Provide the [X, Y] coordinate of the cell's center where the given text is located.  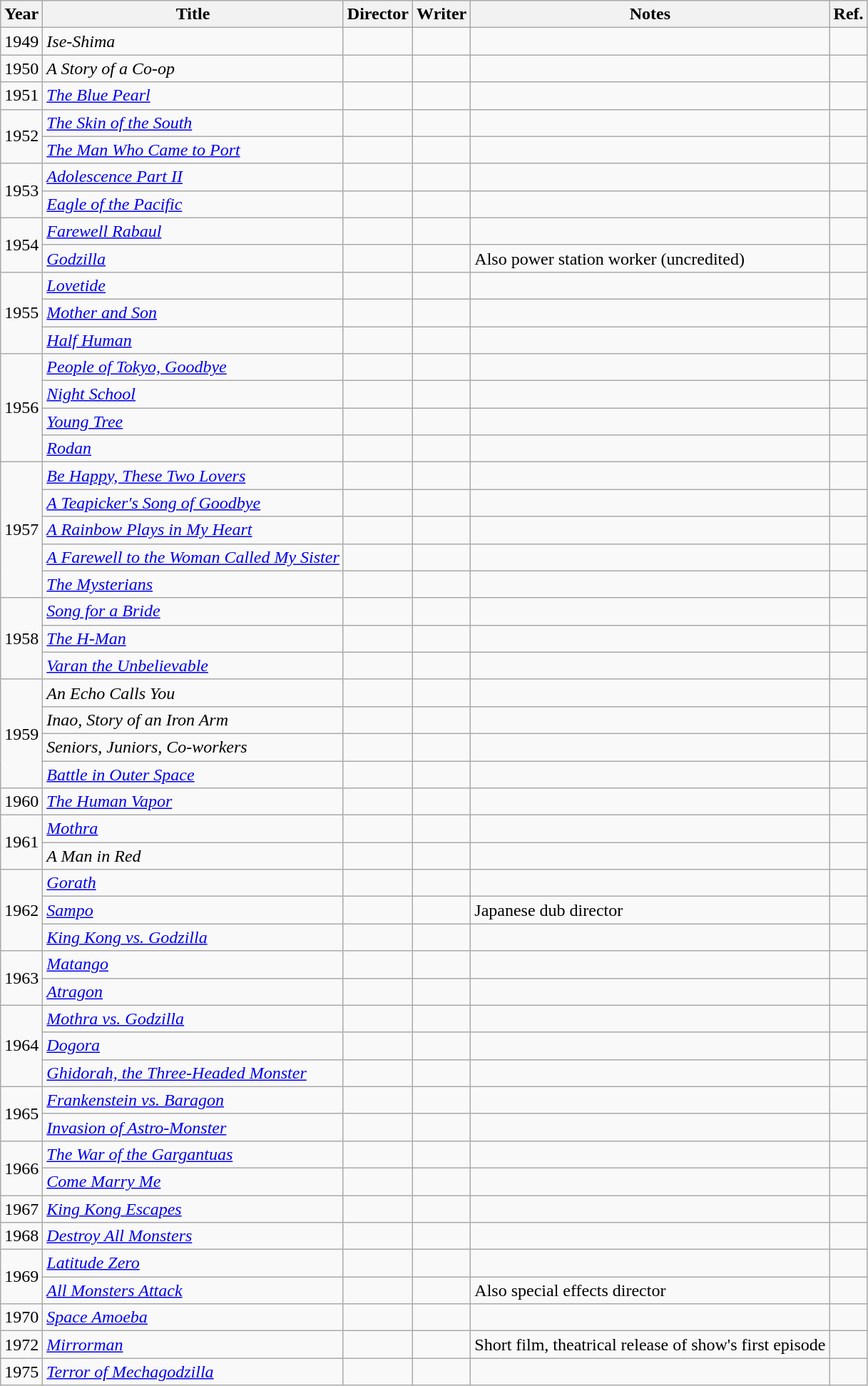
1962 [21, 910]
1952 [21, 136]
Frankenstein vs. Baragon [193, 1100]
1965 [21, 1114]
Gorath [193, 883]
Night School [193, 394]
The Mysterians [193, 584]
Godzilla [193, 258]
Half Human [193, 340]
1967 [21, 1209]
Lovetide [193, 285]
Dogora [193, 1046]
Ghidorah, the Three-Headed Monster [193, 1073]
Be Happy, These Two Lovers [193, 476]
1957 [21, 530]
Seniors, Juniors, Co-workers [193, 747]
Also power station worker (uncredited) [650, 258]
Mirrorman [193, 1345]
The H-Man [193, 638]
Title [193, 14]
Atragon [193, 992]
Ise-Shima [193, 41]
A Rainbow Plays in My Heart [193, 530]
The Skin of the South [193, 123]
Latitude Zero [193, 1263]
Also special effects director [650, 1290]
Mothra [193, 829]
1960 [21, 802]
1956 [21, 408]
A Teapicker's Song of Goodbye [193, 503]
1972 [21, 1345]
1968 [21, 1236]
1970 [21, 1318]
Sampo [193, 910]
Mothra vs. Godzilla [193, 1019]
Director [378, 14]
King Kong Escapes [193, 1209]
1950 [21, 68]
The Man Who Came to Port [193, 150]
1949 [21, 41]
An Echo Calls You [193, 693]
Japanese dub director [650, 910]
1955 [21, 312]
Space Amoeba [193, 1318]
Destroy All Monsters [193, 1236]
Song for a Bride [193, 611]
Adolescence Part II [193, 177]
King Kong vs. Godzilla [193, 937]
The War of the Gargantuas [193, 1154]
People of Tokyo, Goodbye [193, 367]
Writer [442, 14]
Come Marry Me [193, 1181]
All Monsters Attack [193, 1290]
1966 [21, 1168]
1969 [21, 1277]
Matango [193, 964]
1963 [21, 978]
The Human Vapor [193, 802]
1954 [21, 245]
Inao, Story of an Iron Arm [193, 720]
1951 [21, 96]
Terror of Mechagodzilla [193, 1372]
1961 [21, 842]
A Man in Red [193, 856]
Short film, theatrical release of show's first episode [650, 1345]
Battle in Outer Space [193, 774]
Rodan [193, 449]
1953 [21, 190]
A Story of a Co-op [193, 68]
Year [21, 14]
1964 [21, 1046]
1959 [21, 733]
Farewell Rabaul [193, 231]
A Farewell to the Woman Called My Sister [193, 557]
Mother and Son [193, 312]
The Blue Pearl [193, 96]
Young Tree [193, 422]
Varan the Unbelievable [193, 666]
Notes [650, 14]
Ref. [849, 14]
Invasion of Astro-Monster [193, 1127]
Eagle of the Pacific [193, 204]
1958 [21, 638]
1975 [21, 1372]
